Determine the (X, Y) coordinate at the center of the cell enclosing the given text.  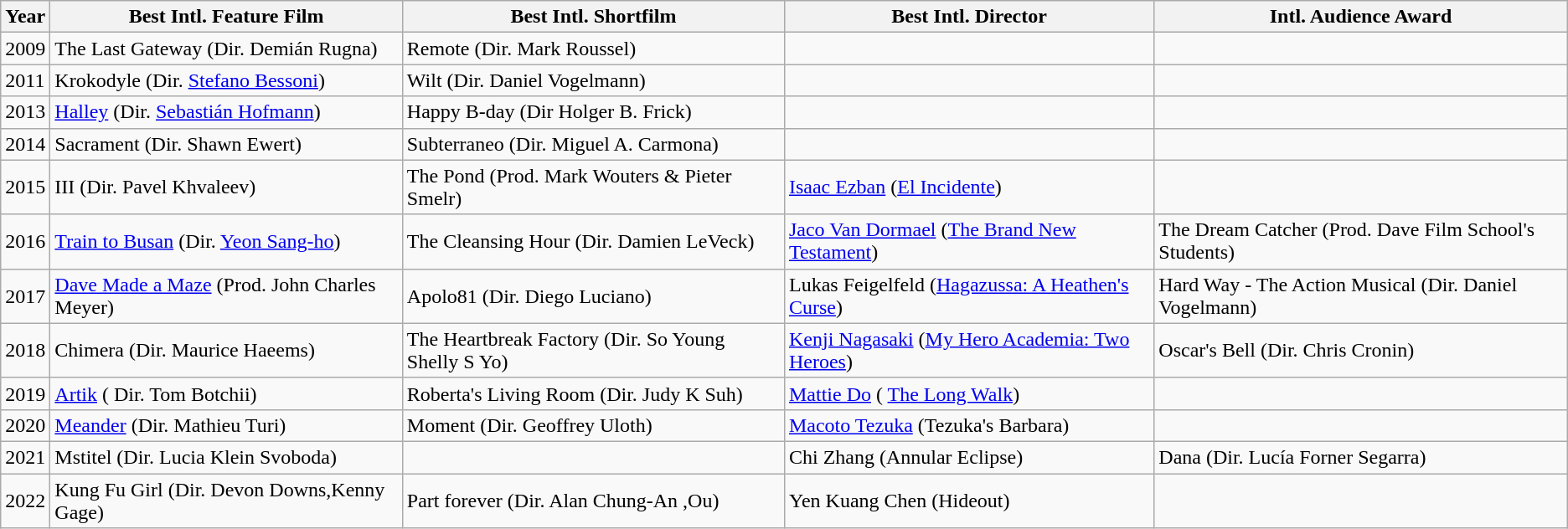
2013 (25, 112)
2016 (25, 241)
2015 (25, 187)
Artik ( Dir. Tom Botchii) (226, 393)
2009 (25, 49)
2014 (25, 144)
Kung Fu Girl (Dir. Devon Downs,Kenny Gage) (226, 501)
Subterraneo (Dir. Miguel A. Carmona) (593, 144)
The Dream Catcher (Prod. Dave Film School's Students) (1360, 241)
The Last Gateway (Dir. Demián Rugna) (226, 49)
Happy B-day (Dir Holger B. Frick) (593, 112)
2022 (25, 501)
The Heartbreak Factory (Dir. So Young Shelly S Yo) (593, 350)
Chimera (Dir. Maurice Haeems) (226, 350)
Meander (Dir. Mathieu Turi) (226, 425)
Halley (Dir. Sebastián Hofmann) (226, 112)
Isaac Ezban (El Incidente) (968, 187)
Lukas Feigelfeld (Hagazussa: A Heathen's Curse) (968, 296)
Remote (Dir. Mark Roussel) (593, 49)
Year (25, 17)
2019 (25, 393)
Jaco Van Dormael (The Brand New Testament) (968, 241)
III (Dir. Pavel Khvaleev) (226, 187)
Dave Made a Maze (Prod. John Charles Meyer) (226, 296)
Chi Zhang (Annular Eclipse) (968, 457)
2021 (25, 457)
Best Intl. Shortfilm (593, 17)
Oscar's Bell (Dir. Chris Cronin) (1360, 350)
Intl. Audience Award (1360, 17)
2017 (25, 296)
Best Intl. Director (968, 17)
Sacrament (Dir. Shawn Ewert) (226, 144)
Mattie Do ( The Long Walk) (968, 393)
Moment (Dir. Geoffrey Uloth) (593, 425)
The Cleansing Hour (Dir. Damien LeVeck) (593, 241)
Kenji Nagasaki (My Hero Academia: Two Heroes) (968, 350)
Train to Busan (Dir. Yeon Sang-ho) (226, 241)
Krokodyle (Dir. Stefano Bessoni) (226, 80)
Macoto Tezuka (Tezuka's Barbara) (968, 425)
Dana (Dir. Lucía Forner Segarra) (1360, 457)
2011 (25, 80)
Best Intl. Feature Film (226, 17)
2018 (25, 350)
Mstitel (Dir. Lucia Klein Svoboda) (226, 457)
Yen Kuang Chen (Hideout) (968, 501)
The Pond (Prod. Mark Wouters & Pieter Smelr) (593, 187)
Roberta's Living Room (Dir. Judy K Suh) (593, 393)
Wilt (Dir. Daniel Vogelmann) (593, 80)
Part forever (Dir. Alan Chung-An ,Ou) (593, 501)
2020 (25, 425)
Apolo81 (Dir. Diego Luciano) (593, 296)
Hard Way - The Action Musical (Dir. Daniel Vogelmann) (1360, 296)
